Capture the cell that displays the provided text and extract its [X, Y] central coordinate. 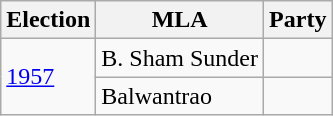
Election [48, 20]
1957 [48, 77]
MLA [180, 20]
Balwantrao [180, 96]
B. Sham Sunder [180, 58]
Party [298, 20]
